Find where the given text appears and provide that cell's center as [x, y] coordinate. 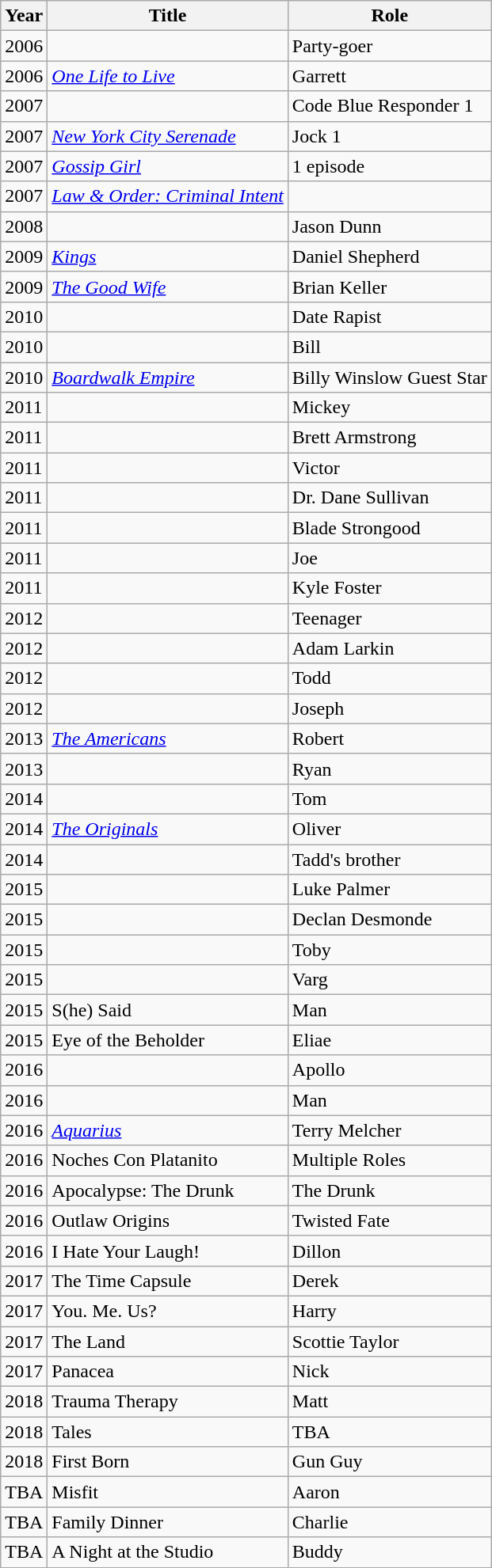
Eye of the Beholder [168, 1040]
Scottie Taylor [390, 1342]
Family Dinner [168, 1522]
Daniel Shepherd [390, 256]
Brett Armstrong [390, 438]
Ryan [390, 769]
The Americans [168, 738]
Year [24, 16]
Varg [390, 980]
Joseph [390, 708]
Panacea [168, 1372]
Date Rapist [390, 317]
Garrett [390, 76]
Matt [390, 1402]
S(he) Said [168, 1010]
Noches Con Platanito [168, 1160]
Tadd's brother [390, 859]
Role [390, 16]
The Originals [168, 829]
Mickey [390, 408]
Teenager [390, 618]
Nick [390, 1372]
A Night at the Studio [168, 1552]
Derek [390, 1281]
Kyle Foster [390, 588]
I Hate Your Laugh! [168, 1251]
Boardwalk Empire [168, 378]
Billy Winslow Guest Star [390, 378]
Adam Larkin [390, 648]
Luke Palmer [390, 890]
Eliae [390, 1040]
Todd [390, 678]
Buddy [390, 1552]
The Good Wife [168, 287]
Harry [390, 1311]
Apollo [390, 1070]
Charlie [390, 1522]
Gossip Girl [168, 166]
Jason Dunn [390, 226]
2008 [24, 226]
One Life to Live [168, 76]
Aquarius [168, 1130]
Oliver [390, 829]
Law & Order: Criminal Intent [168, 196]
Outlaw Origins [168, 1221]
Toby [390, 950]
Code Blue Responder 1 [390, 106]
Party-goer [390, 46]
Gun Guy [390, 1462]
Trauma Therapy [168, 1402]
Terry Melcher [390, 1130]
Dr. Dane Sullivan [390, 498]
Victor [390, 468]
Tales [168, 1432]
The Land [168, 1342]
Title [168, 16]
Jock 1 [390, 136]
Declan Desmonde [390, 920]
Apocalypse: The Drunk [168, 1190]
Multiple Roles [390, 1160]
Brian Keller [390, 287]
First Born [168, 1462]
Misfit [168, 1492]
The Drunk [390, 1190]
The Time Capsule [168, 1281]
Kings [168, 256]
New York City Serenade [168, 136]
Twisted Fate [390, 1221]
Bill [390, 347]
Dillon [390, 1251]
1 episode [390, 166]
Robert [390, 738]
Blade Strongood [390, 528]
Aaron [390, 1492]
Joe [390, 558]
Tom [390, 799]
You. Me. Us? [168, 1311]
